Capture the cell that displays the provided text and extract its [X, Y] central coordinate. 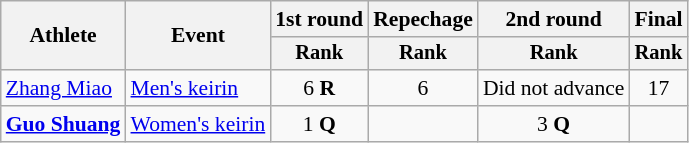
3 Q [554, 124]
Final [658, 19]
Did not advance [554, 88]
1st round [319, 19]
17 [658, 88]
Men's keirin [198, 88]
Zhang Miao [64, 88]
Repechage [423, 19]
Event [198, 36]
2nd round [554, 19]
6 R [319, 88]
Athlete [64, 36]
1 Q [319, 124]
Women's keirin [198, 124]
6 [423, 88]
Guo Shuang [64, 124]
